Capture the cell that displays the provided text and extract its [x, y] central coordinate. 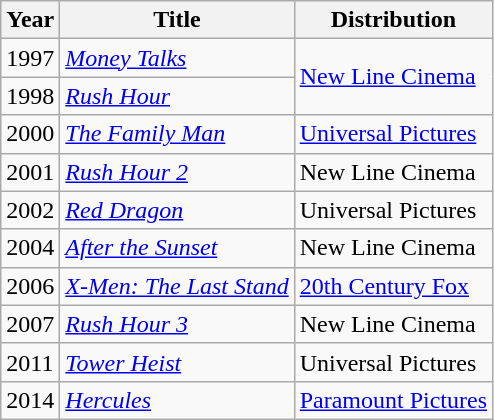
2002 [30, 210]
Rush Hour 3 [177, 324]
2011 [30, 362]
Rush Hour [177, 96]
Year [30, 20]
Distribution [393, 20]
1998 [30, 96]
20th Century Fox [393, 286]
2004 [30, 248]
X-Men: The Last Stand [177, 286]
2001 [30, 172]
Rush Hour 2 [177, 172]
2006 [30, 286]
After the Sunset [177, 248]
2007 [30, 324]
2000 [30, 134]
Title [177, 20]
1997 [30, 58]
Paramount Pictures [393, 400]
Hercules [177, 400]
Tower Heist [177, 362]
The Family Man [177, 134]
Red Dragon [177, 210]
Money Talks [177, 58]
2014 [30, 400]
